Extract the [x, y] coordinate from the center of the cell holding the provided text.  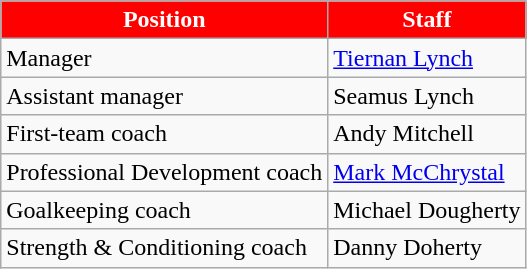
Seamus Lynch [427, 96]
Mark McChrystal [427, 172]
Assistant manager [164, 96]
Manager [164, 58]
Tiernan Lynch [427, 58]
Position [164, 20]
Michael Dougherty [427, 210]
Staff [427, 20]
Andy Mitchell [427, 134]
First-team coach [164, 134]
Goalkeeping coach [164, 210]
Strength & Conditioning coach [164, 248]
Professional Development coach [164, 172]
Danny Doherty [427, 248]
